Scan for the cell matching the given text and deliver its [x, y] coordinate at center. 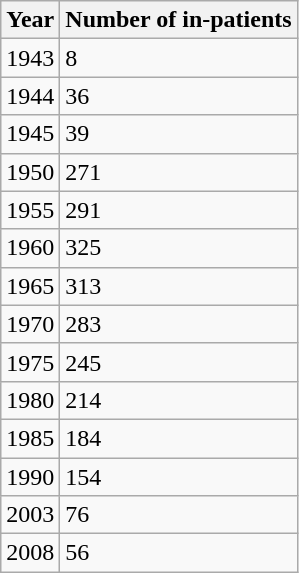
313 [178, 286]
184 [178, 438]
39 [178, 134]
Year [30, 20]
56 [178, 553]
2003 [30, 515]
2008 [30, 553]
1955 [30, 210]
1943 [30, 58]
1980 [30, 400]
1965 [30, 286]
1975 [30, 362]
1960 [30, 248]
1985 [30, 438]
76 [178, 515]
214 [178, 400]
36 [178, 96]
154 [178, 477]
245 [178, 362]
1970 [30, 324]
1950 [30, 172]
283 [178, 324]
325 [178, 248]
Number of in-patients [178, 20]
1990 [30, 477]
8 [178, 58]
291 [178, 210]
1944 [30, 96]
271 [178, 172]
1945 [30, 134]
